Search for the cell housing the specified text and yield its [x, y] center coordinate. 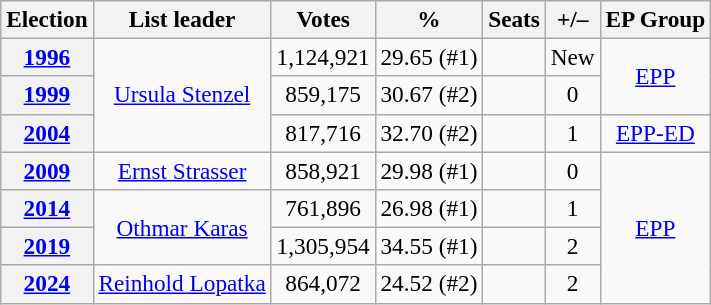
1996 [47, 57]
26.98 (#1) [429, 208]
Ernst Strasser [182, 170]
2009 [47, 170]
EPP-ED [656, 133]
New [572, 57]
2004 [47, 133]
24.52 (#2) [429, 284]
817,716 [323, 133]
1999 [47, 95]
EP Group [656, 19]
Othmar Karas [182, 227]
+/– [572, 19]
Ursula Stenzel [182, 94]
Votes [323, 19]
864,072 [323, 284]
859,175 [323, 95]
32.70 (#2) [429, 133]
1,305,954 [323, 246]
List leader [182, 19]
% [429, 19]
Seats [514, 19]
2019 [47, 246]
Reinhold Lopatka [182, 284]
29.65 (#1) [429, 57]
2014 [47, 208]
29.98 (#1) [429, 170]
1,124,921 [323, 57]
Election [47, 19]
34.55 (#1) [429, 246]
761,896 [323, 208]
858,921 [323, 170]
2024 [47, 284]
30.67 (#2) [429, 95]
